Detect which cell encompasses the target text, then output its (x, y) center coordinate. 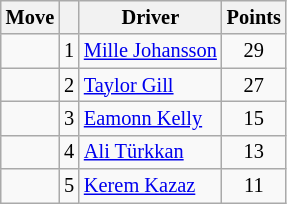
Taylor Gill (150, 85)
3 (69, 118)
Eamonn Kelly (150, 118)
2 (69, 85)
5 (69, 186)
Points (254, 17)
Driver (150, 17)
Kerem Kazaz (150, 186)
15 (254, 118)
11 (254, 186)
Mille Johansson (150, 51)
Move (30, 17)
27 (254, 85)
Ali Türkkan (150, 152)
29 (254, 51)
4 (69, 152)
1 (69, 51)
13 (254, 152)
